For the text-containing cell, return its midpoint in (x, y) coordinate format. 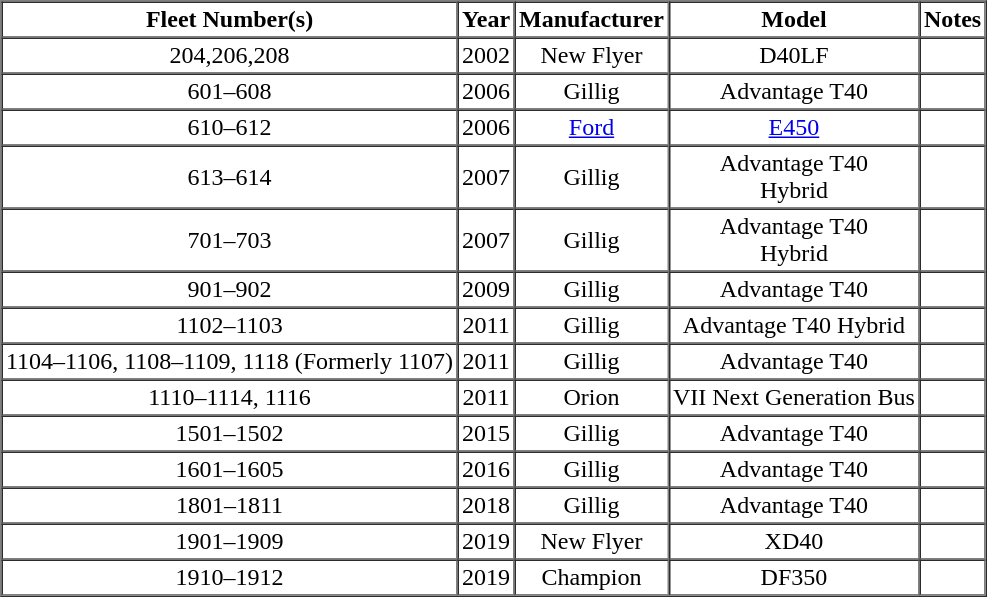
Ford (592, 128)
1501–1502 (230, 434)
2015 (486, 434)
701–703 (230, 240)
Year (486, 20)
601–608 (230, 92)
Manufacturer (592, 20)
2016 (486, 470)
1110–1114, 1116 (230, 398)
1104–1106, 1108–1109, 1118 (Formerly 1107) (230, 362)
E450 (794, 128)
901–902 (230, 290)
Notes (952, 20)
XD40 (794, 542)
610–612 (230, 128)
1801–1811 (230, 506)
1601–1605 (230, 470)
1901–1909 (230, 542)
2002 (486, 56)
1910–1912 (230, 578)
2009 (486, 290)
Champion (592, 578)
Orion (592, 398)
1102–1103 (230, 326)
613–614 (230, 178)
Model (794, 20)
204,206,208 (230, 56)
VII Next Generation Bus (794, 398)
2018 (486, 506)
Fleet Number(s) (230, 20)
DF350 (794, 578)
Advantage T40 Hybrid (794, 326)
D40LF (794, 56)
